Provide the (X, Y) coordinate of the cell's center where the given text is located.  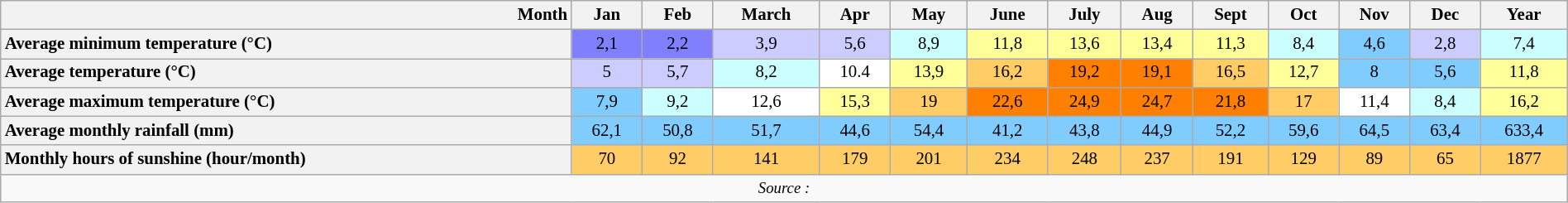
41,2 (1007, 131)
179 (855, 159)
June (1007, 15)
Dec (1446, 15)
May (928, 15)
Aug (1158, 15)
43,8 (1085, 131)
129 (1303, 159)
51,7 (766, 131)
Average temperature (°C) (286, 73)
Month (286, 15)
19,2 (1085, 73)
44,6 (855, 131)
11,3 (1231, 45)
7,9 (607, 101)
Year (1523, 15)
Average minimum temperature (°C) (286, 45)
237 (1158, 159)
7,4 (1523, 45)
2,2 (678, 45)
Nov (1374, 15)
63,4 (1446, 131)
10.4 (855, 73)
4,6 (1374, 45)
13,4 (1158, 45)
2,1 (607, 45)
21,8 (1231, 101)
70 (607, 159)
248 (1085, 159)
52,2 (1231, 131)
Sept (1231, 15)
Source : (784, 188)
8,2 (766, 73)
Monthly hours of sunshine (hour/month) (286, 159)
50,8 (678, 131)
89 (1374, 159)
62,1 (607, 131)
92 (678, 159)
March (766, 15)
19,1 (1158, 73)
59,6 (1303, 131)
Apr (855, 15)
17 (1303, 101)
44,9 (1158, 131)
16,5 (1231, 73)
201 (928, 159)
12,6 (766, 101)
8,9 (928, 45)
1877 (1523, 159)
141 (766, 159)
8 (1374, 73)
Average monthly rainfall (mm) (286, 131)
9,2 (678, 101)
12,7 (1303, 73)
Oct (1303, 15)
64,5 (1374, 131)
13,6 (1085, 45)
13,9 (928, 73)
65 (1446, 159)
5 (607, 73)
2,8 (1446, 45)
54,4 (928, 131)
15,3 (855, 101)
24,7 (1158, 101)
11,4 (1374, 101)
Feb (678, 15)
24,9 (1085, 101)
22,6 (1007, 101)
633,4 (1523, 131)
191 (1231, 159)
3,9 (766, 45)
July (1085, 15)
19 (928, 101)
5,7 (678, 73)
234 (1007, 159)
Jan (607, 15)
Average maximum temperature (°C) (286, 101)
